From the cell containing the given text, extract its center point as (X, Y) coordinate. 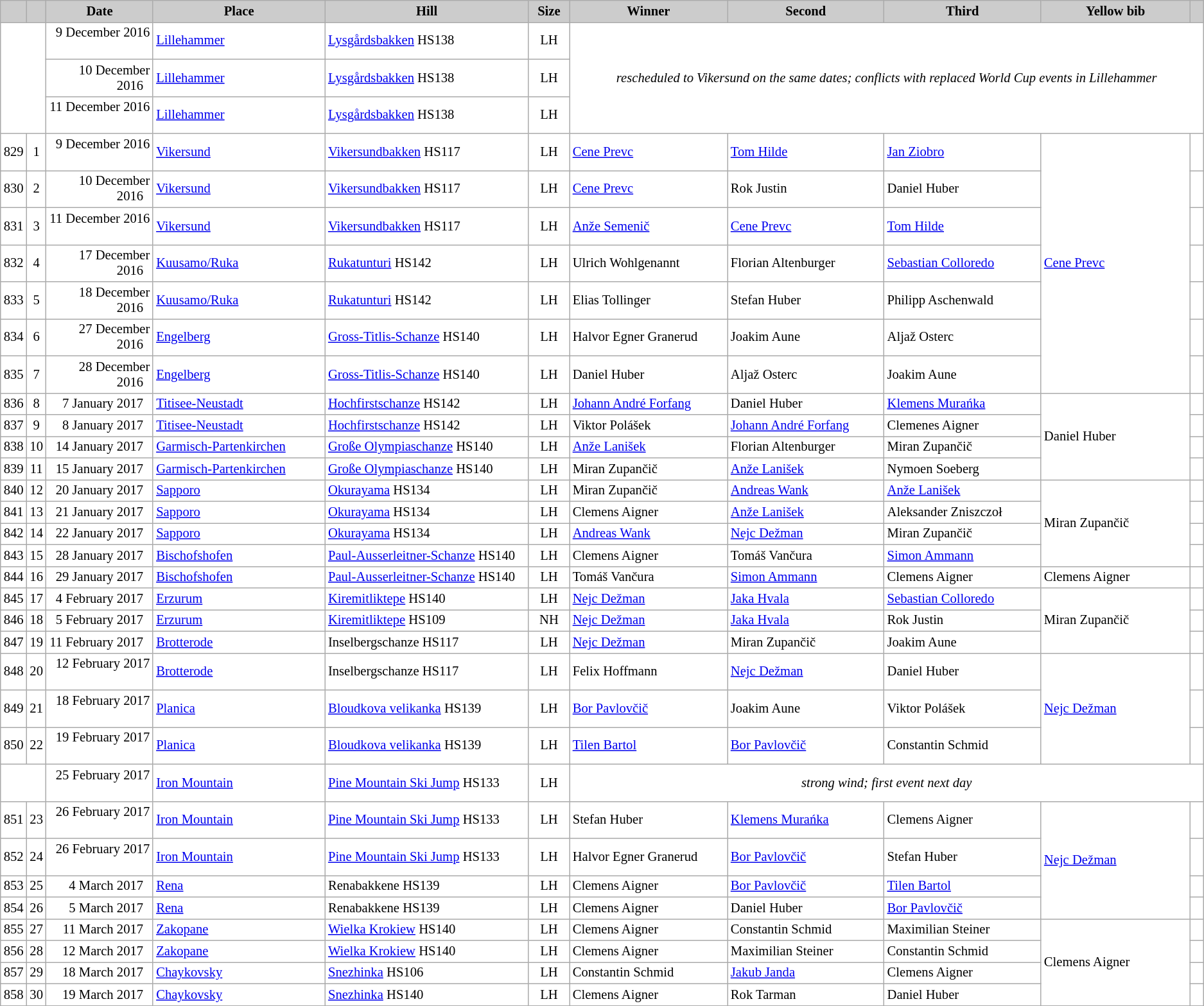
NH (549, 620)
Winner (649, 11)
840 (14, 490)
834 (14, 337)
Kiremitliktepe HS140 (426, 599)
850 (14, 745)
858 (14, 994)
838 (14, 447)
842 (14, 533)
Yellow bib (1115, 11)
29 (36, 973)
21 January 2017 (100, 512)
Size (549, 11)
18 February 2017 (100, 708)
12 (36, 490)
830 (14, 189)
844 (14, 577)
Nymoen Soeberg (963, 469)
24 (36, 857)
27 (36, 930)
25 (36, 886)
4 February 2017 (100, 599)
Jan Ziobro (963, 152)
841 (14, 512)
Place (239, 11)
835 (14, 374)
30 (36, 994)
Ulrich Wohlgenannt (649, 263)
14 January 2017 (100, 447)
27 December 2016 (100, 337)
Clemenes Aigner (963, 426)
15 January 2017 (100, 469)
11 March 2017 (100, 930)
3 (36, 226)
Snezhinka HS140 (426, 994)
853 (14, 886)
856 (14, 951)
851 (14, 820)
28 December 2016 (100, 374)
854 (14, 908)
8 (36, 404)
10 (36, 447)
8 January 2017 (100, 426)
5 (36, 300)
19 (36, 642)
18 (36, 620)
839 (14, 469)
18 December 2016 (100, 300)
Date (100, 11)
23 (36, 820)
17 December 2016 (100, 263)
6 (36, 337)
26 (36, 908)
855 (14, 930)
11 February 2017 (100, 642)
12 March 2017 (100, 951)
7 (36, 374)
832 (14, 263)
17 (36, 599)
857 (14, 973)
Elias Tollinger (649, 300)
20 (36, 672)
836 (14, 404)
849 (14, 708)
Snezhinka HS106 (426, 973)
Hill (426, 11)
Philipp Aschenwald (963, 300)
16 (36, 577)
4 (36, 263)
829 (14, 152)
12 February 2017 (100, 672)
848 (14, 672)
847 (14, 642)
Second (806, 11)
15 (36, 555)
rescheduled to Vikersund on the same dates; conflicts with replaced World Cup events in Lillehammer (887, 77)
11 (36, 469)
22 January 2017 (100, 533)
Aleksander Zniszczoł (963, 512)
Felix Hoffmann (649, 672)
Anže Semenič (649, 226)
22 (36, 745)
19 February 2017 (100, 745)
25 February 2017 (100, 783)
4 March 2017 (100, 886)
29 January 2017 (100, 577)
852 (14, 857)
5 March 2017 (100, 908)
20 January 2017 (100, 490)
9 (36, 426)
28 (36, 951)
5 February 2017 (100, 620)
2 (36, 189)
846 (14, 620)
845 (14, 599)
Rok Tarman (806, 994)
831 (14, 226)
14 (36, 533)
13 (36, 512)
Kiremitliktepe HS109 (426, 620)
1 (36, 152)
strong wind; first event next day (887, 783)
Third (963, 11)
Jakub Janda (806, 973)
18 March 2017 (100, 973)
21 (36, 708)
19 March 2017 (100, 994)
28 January 2017 (100, 555)
833 (14, 300)
837 (14, 426)
843 (14, 555)
7 January 2017 (100, 404)
